Find where the given text appears and provide that cell's center as (x, y) coordinate. 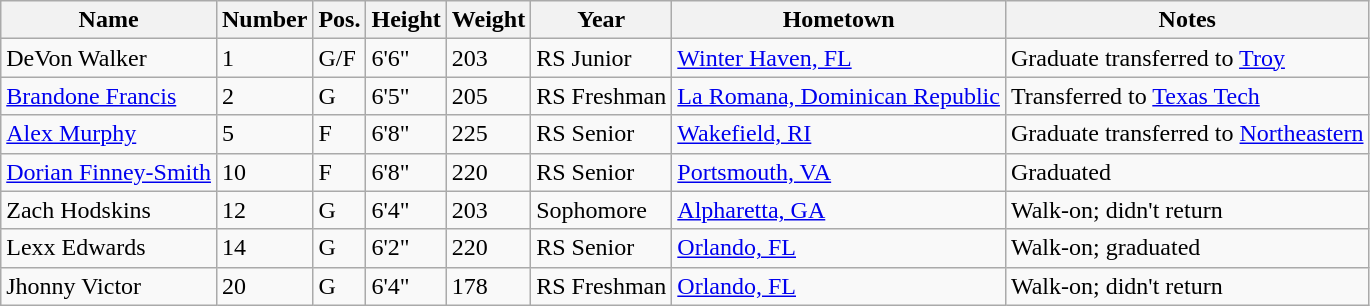
Pos. (340, 20)
Name (109, 20)
Wakefield, RI (839, 134)
Lexx Edwards (109, 248)
Number (264, 20)
RS Junior (602, 58)
Alex Murphy (109, 134)
La Romana, Dominican Republic (839, 96)
1 (264, 58)
Weight (488, 20)
G/F (340, 58)
2 (264, 96)
Walk-on; graduated (1187, 248)
Height (406, 20)
Brandone Francis (109, 96)
Hometown (839, 20)
DeVon Walker (109, 58)
225 (488, 134)
Graduate transferred to Troy (1187, 58)
14 (264, 248)
Portsmouth, VA (839, 172)
10 (264, 172)
6'5" (406, 96)
6'6" (406, 58)
Winter Haven, FL (839, 58)
Alpharetta, GA (839, 210)
Graduate transferred to Northeastern (1187, 134)
Graduated (1187, 172)
Notes (1187, 20)
Zach Hodskins (109, 210)
6'2" (406, 248)
Jhonny Victor (109, 286)
Dorian Finney-Smith (109, 172)
20 (264, 286)
178 (488, 286)
205 (488, 96)
5 (264, 134)
Year (602, 20)
12 (264, 210)
Transferred to Texas Tech (1187, 96)
Sophomore (602, 210)
